Capture the cell that displays the provided text and extract its [X, Y] central coordinate. 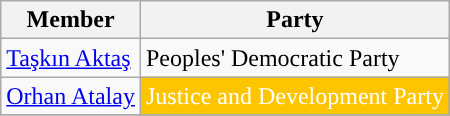
Peoples' Democratic Party [294, 58]
Member [71, 20]
Taşkın Aktaş [71, 58]
Justice and Development Party [294, 96]
Party [294, 20]
Orhan Atalay [71, 96]
